Search for the cell housing the specified text and yield its [x, y] center coordinate. 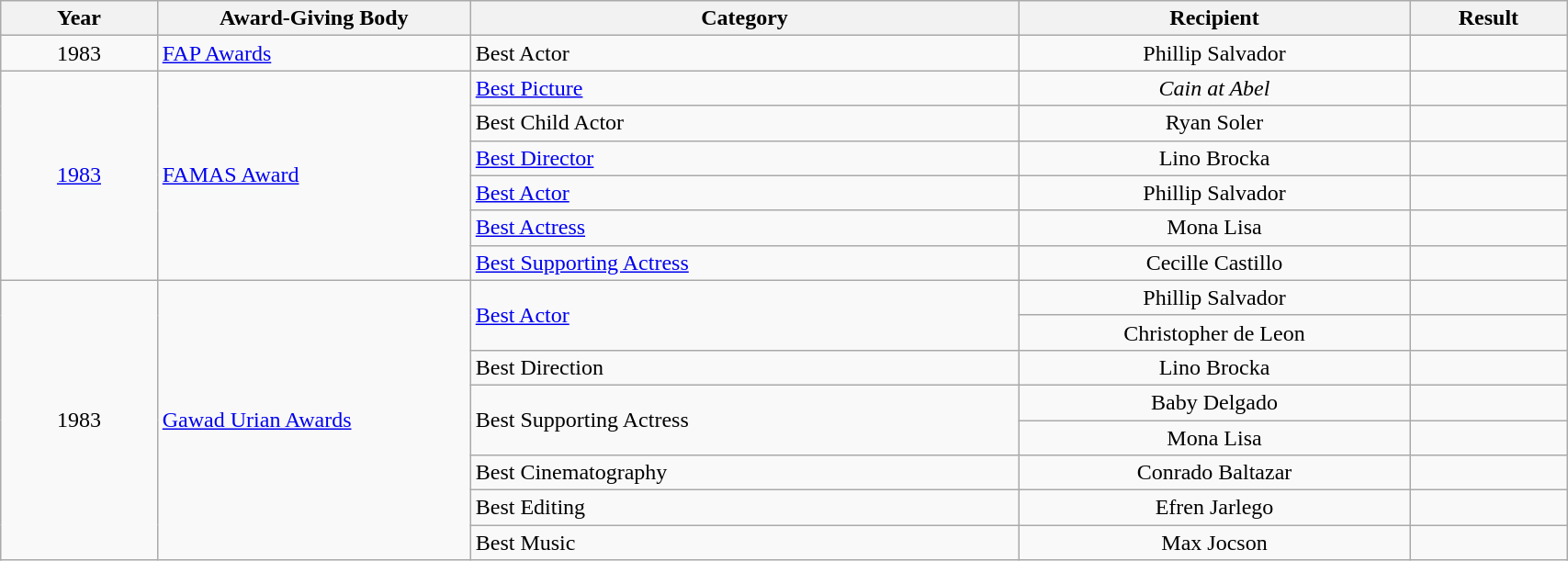
Year [79, 18]
Best Direction [744, 367]
Cecille Castillo [1214, 263]
FAMAS Award [314, 175]
Ryan Soler [1214, 123]
Best Music [744, 543]
Best Director [744, 158]
Recipient [1214, 18]
Best Cinematography [744, 473]
Best Picture [744, 88]
Best Actress [744, 228]
Christopher de Leon [1214, 332]
Max Jocson [1214, 543]
Best Child Actor [744, 123]
Award-Giving Body [314, 18]
FAP Awards [314, 53]
Best Editing [744, 508]
Category [744, 18]
Baby Delgado [1214, 402]
Efren Jarlego [1214, 508]
Gawad Urian Awards [314, 420]
Conrado Baltazar [1214, 473]
Result [1488, 18]
Cain at Abel [1214, 88]
